Pinpoint the cell where the given text exists, returning its [x, y] midpoint coordinate. 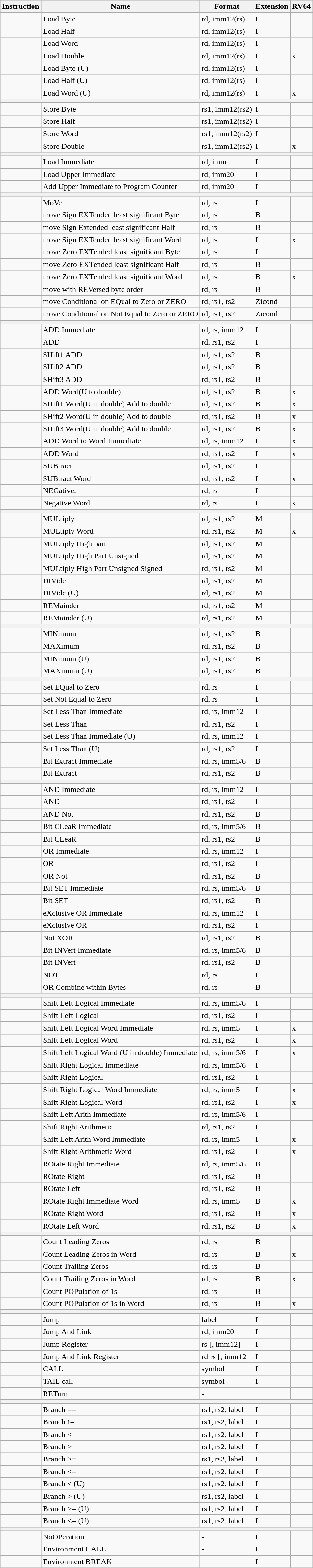
Count Trailing Zeros in Word [120, 1279]
Load Word (U) [120, 93]
Branch <= (U) [120, 1521]
RV64 [302, 6]
Load Half [120, 31]
Environment BREAK [120, 1562]
MULtiply High Part Unsigned Signed [120, 568]
Shift Left Arith Word Immediate [120, 1139]
OR [120, 863]
SHift2 ADD [120, 367]
Load Immediate [120, 162]
Shift Left Logical [120, 1015]
move Zero EXTended least significant Byte [120, 252]
SUBtract Word [120, 478]
Shift Right Logical [120, 1077]
ADD [120, 342]
ROtate Left [120, 1189]
ROtate Left Word [120, 1226]
Load Upper Immediate [120, 174]
OR Not [120, 876]
Shift Left Logical Word Immediate [120, 1028]
NOT [120, 975]
eXclusive OR [120, 925]
Shift Right Logical Word [120, 1102]
Shift Left Arith Immediate [120, 1115]
OR Immediate [120, 851]
SHift2 Word(U in double) Add to double [120, 416]
Environment CALL [120, 1549]
AND Not [120, 814]
Store Half [120, 121]
Branch < [120, 1434]
move with REVersed byte order [120, 289]
Count Trailing Zeros [120, 1267]
rd rs [, imm12] [227, 1357]
Load Byte [120, 19]
ROtate Right Immediate Word [120, 1201]
SHift3 ADD [120, 379]
Shift Left Logical Word [120, 1040]
CALL [120, 1369]
ROtate Right Immediate [120, 1164]
Count POPulation of 1s in Word [120, 1304]
label [227, 1319]
move Sign EXTended least significant Word [120, 240]
Extension [272, 6]
Bit Extract Immediate [120, 761]
move Conditional on EQual to Zero or ZERO [120, 301]
SHift1 ADD [120, 355]
Shift Right Logical Word Immediate [120, 1090]
SHift3 Word(U in double) Add to double [120, 429]
Branch >= (U) [120, 1509]
Shift Left Logical Word (U in double) Immediate [120, 1052]
ADD Word to Word Immediate [120, 441]
Shift Right Arithmetic Word [120, 1152]
DIVide (U) [120, 593]
SHift1 Word(U in double) Add to double [120, 404]
move Zero EXTended least significant Half [120, 264]
Bit INVert Immediate [120, 950]
ADD Word(U to double) [120, 392]
Count Leading Zeros [120, 1242]
REMainder [120, 606]
Set Less Than (U) [120, 749]
MINimum (U) [120, 658]
move Sign EXTended least significant Byte [120, 215]
Count Leading Zeros in Word [120, 1254]
Negative Word [120, 503]
Load Byte (U) [120, 68]
Instruction [21, 6]
MULtiply High part [120, 544]
AND Immediate [120, 789]
Load Half (U) [120, 81]
move Conditional on Not Equal to Zero or ZERO [120, 314]
Branch > (U) [120, 1496]
Jump And Link [120, 1332]
Add Upper Immediate to Program Counter [120, 187]
MAXimum [120, 646]
NEGative. [120, 491]
Branch == [120, 1409]
OR Combine within Bytes [120, 987]
NoOPeration [120, 1537]
Bit CLeaR Immediate [120, 826]
Load Word [120, 44]
Name [120, 6]
Branch >= [120, 1459]
Bit CLeaR [120, 839]
Count POPulation of 1s [120, 1291]
MAXimum (U) [120, 671]
Jump Register [120, 1344]
MoVe [120, 203]
ADD Word [120, 453]
Jump [120, 1319]
Store Word [120, 134]
Bit SET Immediate [120, 888]
Bit SET [120, 901]
Bit INVert [120, 962]
REMainder (U) [120, 618]
Not XOR [120, 938]
ROtate Right [120, 1176]
Branch > [120, 1447]
MULtiply High Part Unsigned [120, 556]
Bit Extract [120, 773]
Set Not Equal to Zero [120, 699]
Branch < (U) [120, 1484]
Branch <= [120, 1472]
DIVide [120, 581]
Store Double [120, 146]
Store Byte [120, 109]
ROtate Right Word [120, 1213]
eXclusive OR Immediate [120, 913]
MULtiply Word [120, 531]
Branch != [120, 1422]
Shift Right Logical Immediate [120, 1065]
SUBtract [120, 466]
TAIL call [120, 1381]
MINimum [120, 634]
Set EQual to Zero [120, 687]
Shift Left Logical Immediate [120, 1003]
Jump And Link Register [120, 1357]
AND [120, 802]
MULtiply [120, 519]
rs [, imm12] [227, 1344]
move Sign Extended least significant Half [120, 227]
Format [227, 6]
ADD Immediate [120, 330]
Set Less Than [120, 724]
Shift Right Arithmetic [120, 1127]
Load Double [120, 56]
Set Less Than Immediate (U) [120, 736]
Set Less Than Immediate [120, 712]
rd, imm [227, 162]
RETurn [120, 1394]
move Zero EXTended least significant Word [120, 277]
